Detect which cell encompasses the target text, then output its [X, Y] center coordinate. 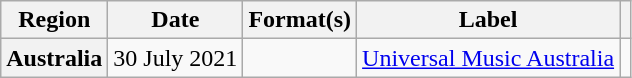
30 July 2021 [176, 58]
Australia [54, 58]
Format(s) [300, 20]
Region [54, 20]
Universal Music Australia [488, 58]
Date [176, 20]
Label [488, 20]
